Detect which cell encompasses the target text, then output its (x, y) center coordinate. 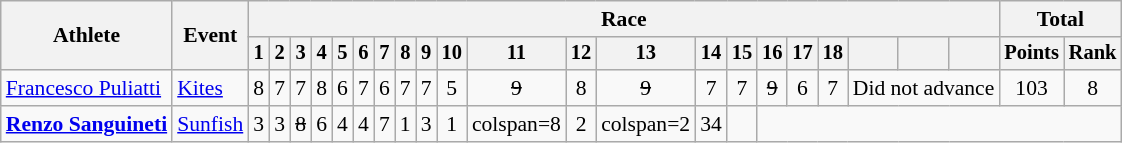
10 (452, 54)
Points (1031, 54)
16 (772, 54)
12 (581, 54)
Rank (1093, 54)
colspan=8 (516, 124)
17 (802, 54)
Renzo Sanguineti (86, 124)
103 (1031, 88)
Total (1060, 19)
Did not advance (924, 88)
Race (624, 19)
Event (210, 36)
11 (516, 54)
Sunfish (210, 124)
15 (742, 54)
Kites (210, 88)
colspan=2 (646, 124)
Athlete (86, 36)
18 (833, 54)
Francesco Puliatti (86, 88)
34 (711, 124)
14 (711, 54)
13 (646, 54)
